Pinpoint the cell where the given text exists, returning its [x, y] midpoint coordinate. 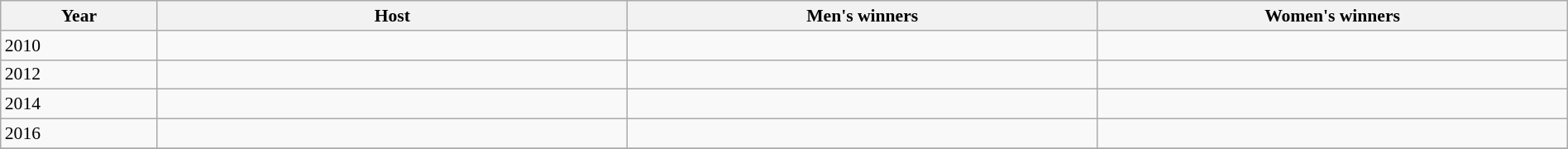
2012 [79, 74]
2010 [79, 46]
Host [392, 16]
2014 [79, 104]
Men's winners [863, 16]
2016 [79, 134]
Year [79, 16]
Women's winners [1332, 16]
